Scan for the cell matching the given text and deliver its [x, y] coordinate at center. 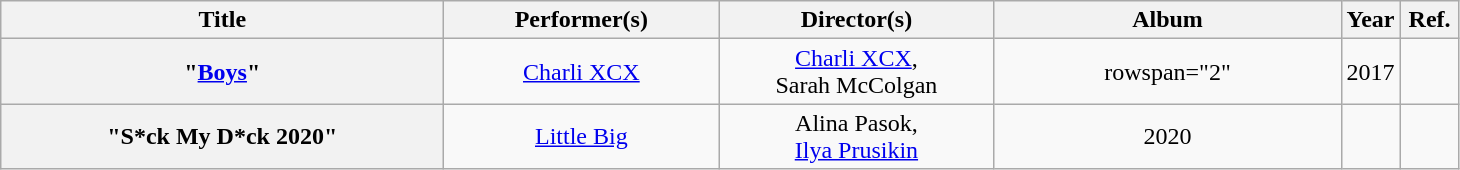
Title [222, 20]
Ref. [1430, 20]
2020 [1168, 136]
Performer(s) [582, 20]
Little Big [582, 136]
Charli XCX, Sarah McColgan [856, 72]
Charli XCX [582, 72]
Album [1168, 20]
"S*ck My D*ck 2020" [222, 136]
rowspan="2" [1168, 72]
2017 [1370, 72]
Alina Pasok,Ilya Prusikin [856, 136]
Director(s) [856, 20]
Year [1370, 20]
"Boys" [222, 72]
